Search for the cell housing the specified text and yield its (X, Y) center coordinate. 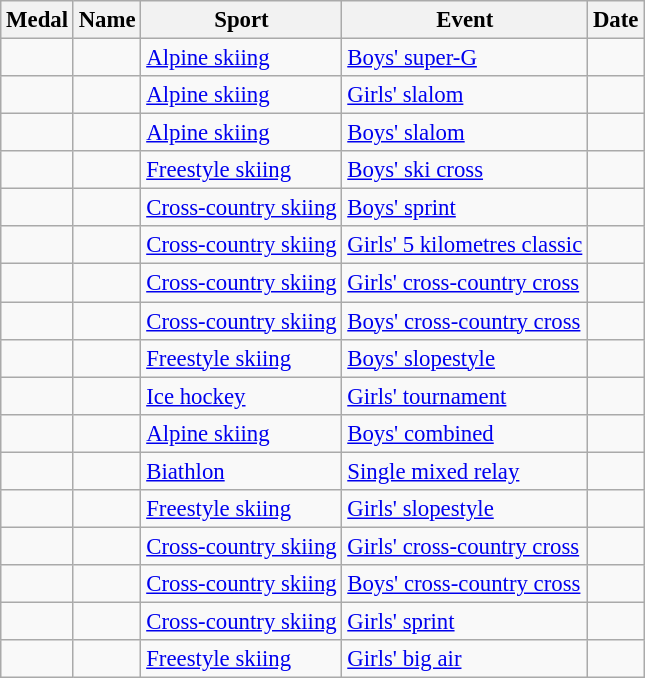
Name (107, 20)
Single mixed relay (465, 471)
Biathlon (242, 471)
Medal (38, 20)
Girls' slopestyle (465, 509)
Event (465, 20)
Boys' sprint (465, 208)
Girls' 5 kilometres classic (465, 245)
Boys' ski cross (465, 170)
Boys' super-G (465, 58)
Ice hockey (242, 396)
Girls' sprint (465, 621)
Sport (242, 20)
Boys' slopestyle (465, 358)
Date (616, 20)
Girls' tournament (465, 396)
Girls' big air (465, 659)
Boys' combined (465, 433)
Girls' slalom (465, 95)
Boys' slalom (465, 133)
